Find where the given text appears and provide that cell's center as [x, y] coordinate. 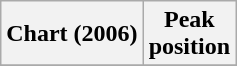
Chart (2006) [72, 34]
Peakposition [189, 34]
